Extract the [x, y] coordinate from the center of the cell holding the provided text.  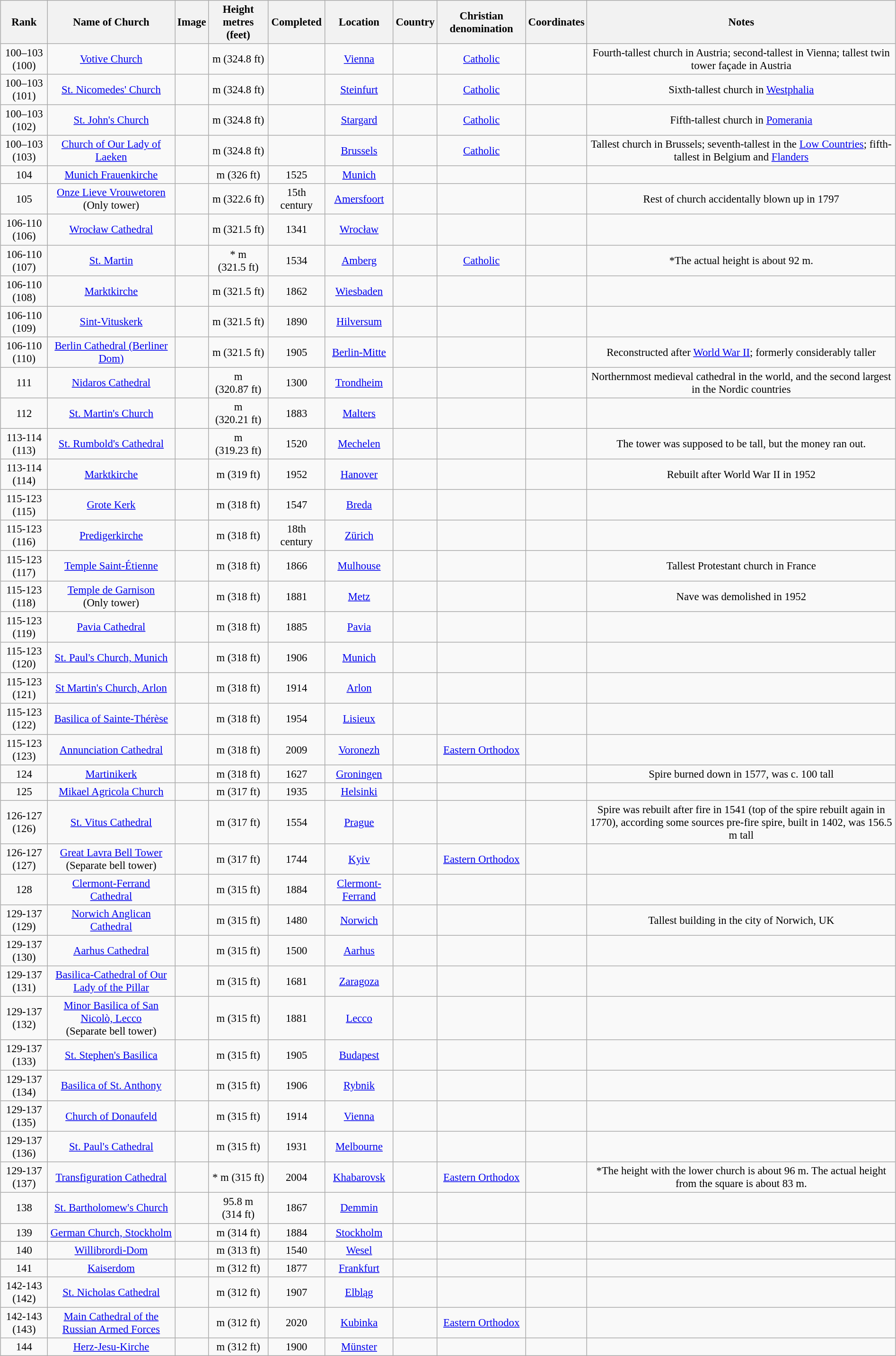
15th century [296, 199]
Temple de Garnison(Only tower) [111, 596]
St. Rumbold's Cathedral [111, 444]
115-123 (123) [24, 750]
Stargard [359, 120]
1900 [296, 1347]
100–103 (100) [24, 59]
Stockholm [359, 1232]
104 [24, 175]
Kyiv [359, 859]
1500 [296, 950]
1862 [296, 291]
Onze Lieve Vrouwetoren(Only tower) [111, 199]
Transfiguration Cathedral [111, 1178]
Rebuilt after World War II in 1952 [741, 474]
106-110 (110) [24, 352]
129-137 (133) [24, 1055]
Completed [296, 22]
Herz-Jesu-Kirche [111, 1347]
Breda [359, 505]
Sint-Vituskerk [111, 322]
Pavia [359, 628]
1907 [296, 1292]
1952 [296, 474]
1877 [296, 1268]
m (319 ft) [238, 474]
115-123 (119) [24, 628]
Wesel [359, 1250]
Christian denomination [482, 22]
Berlin-Mitte [359, 352]
115-123 (122) [24, 718]
m (322.6 ft) [238, 199]
Zürich [359, 536]
106-110 (109) [24, 322]
St. Bartholomew's Church [111, 1208]
Church of Donaufeld [111, 1116]
Main Cathedral of the Russian Armed Forces [111, 1322]
124 [24, 774]
Lisieux [359, 718]
Zaragoza [359, 982]
128 [24, 890]
115-123 (121) [24, 688]
Demmin [359, 1208]
Nidaros Cathedral [111, 382]
1300 [296, 382]
Voronezh [359, 750]
1525 [296, 175]
2020 [296, 1322]
*The actual height is about 92 m. [741, 260]
1520 [296, 444]
Melbourne [359, 1147]
1744 [296, 859]
Norwich Anglican Cathedral [111, 920]
129-137 (134) [24, 1086]
1681 [296, 982]
1341 [296, 230]
Basilica of Sainte-Thérèse [111, 718]
Steinfurt [359, 90]
Münster [359, 1347]
Hanover [359, 474]
m (314 ft) [238, 1232]
Clermont-Ferrand Cathedral [111, 890]
Kubinka [359, 1322]
St. Nicholas Cathedral [111, 1292]
Heightmetres (feet) [238, 22]
141 [24, 1268]
Budapest [359, 1055]
Rank [24, 22]
139 [24, 1232]
100–103 (102) [24, 120]
Location [359, 22]
St Martin's Church, Arlon [111, 688]
1867 [296, 1208]
Sixth-tallest church in Westphalia [741, 90]
129-137 (132) [24, 1018]
Predigerkirche [111, 536]
129-137 (135) [24, 1116]
129-137 (129) [24, 920]
Elbląg [359, 1292]
Arlon [359, 688]
129-137 (137) [24, 1178]
Notes [741, 22]
Khabarovsk [359, 1178]
1885 [296, 628]
129-137 (130) [24, 950]
125 [24, 791]
Aarhus [359, 950]
m (326 ft) [238, 175]
Groningen [359, 774]
Metz [359, 596]
106-110 (108) [24, 291]
Votive Church [111, 59]
St. Paul's Church, Munich [111, 658]
Image [192, 22]
95.8 m (314 ft) [238, 1208]
144 [24, 1347]
St. Paul's Cathedral [111, 1147]
Reconstructed after World War II; formerly considerably taller [741, 352]
1480 [296, 920]
St. Stephen's Basilica [111, 1055]
Malters [359, 413]
Prague [359, 822]
St. John's Church [111, 120]
Rest of church accidentally blown up in 1797 [741, 199]
Minor Basilica of San Nicolò, Lecco(Separate bell tower) [111, 1018]
Temple Saint-Étienne [111, 566]
142-143 (143) [24, 1322]
Mulhouse [359, 566]
2004 [296, 1178]
1627 [296, 774]
Helsinki [359, 791]
Name of Church [111, 22]
115-123 (120) [24, 658]
St. Martin [111, 260]
126-127 (126) [24, 822]
m (320.21 ft) [238, 413]
The tower was supposed to be tall, but the money ran out. [741, 444]
Tallest building in the city of Norwich, UK [741, 920]
Trondheim [359, 382]
Frankfurt [359, 1268]
2009 [296, 750]
Pavia Cathedral [111, 628]
*The height with the lower church is about 96 m. The actual height from the square is about 83 m. [741, 1178]
Grote Kerk [111, 505]
Wiesbaden [359, 291]
Clermont-Ferrand [359, 890]
115-123 (115) [24, 505]
113-114 (114) [24, 474]
St. Martin's Church [111, 413]
Coordinates [556, 22]
Tallest Protestant church in France [741, 566]
129-137 (131) [24, 982]
Nave was demolished in 1952 [741, 596]
Hilversum [359, 322]
111 [24, 382]
* m (315 ft) [238, 1178]
142-143 (142) [24, 1292]
1931 [296, 1147]
1935 [296, 791]
Berlin Cathedral (Berliner Dom) [111, 352]
18th century [296, 536]
Church of Our Lady of Laeken [111, 151]
100–103 (101) [24, 90]
St. Vitus Cathedral [111, 822]
Spire was rebuilt after fire in 1541 (top of the spire rebuilt again in 1770), according some sources pre-fire spire, built in 1402, was 156.5 m tall [741, 822]
Amberg [359, 260]
Aarhus Cathedral [111, 950]
m (319.23 ft) [238, 444]
112 [24, 413]
Northernmost medieval cathedral in the world, and the second largest in the Nordic countries [741, 382]
Amersfoort [359, 199]
1534 [296, 260]
Rybnik [359, 1086]
Brussels [359, 151]
Spire burned down in 1577, was c. 100 tall [741, 774]
1890 [296, 322]
Martinikerk [111, 774]
Basilica-Cathedral of Our Lady of the Pillar [111, 982]
m (320.87 ft) [238, 382]
1554 [296, 822]
Wrocław Cathedral [111, 230]
115-123 (116) [24, 536]
129-137 (136) [24, 1147]
140 [24, 1250]
Annunciation Cathedral [111, 750]
Basilica of St. Anthony [111, 1086]
m (313 ft) [238, 1250]
Mikael Agricola Church [111, 791]
Willibrordi-Dom [111, 1250]
St. Nicomedes' Church [111, 90]
115-123 (118) [24, 596]
* m (321.5 ft) [238, 260]
Munich Frauenkirche [111, 175]
105 [24, 199]
Mechelen [359, 444]
115-123 (117) [24, 566]
Fourth-tallest church in Austria; second-tallest in Vienna; tallest twin tower façade in Austria [741, 59]
German Church, Stockholm [111, 1232]
Great Lavra Bell Tower(Separate bell tower) [111, 859]
1866 [296, 566]
Tallest church in Brussels; seventh-tallest in the Low Countries; fifth-tallest in Belgium and Flanders [741, 151]
Kaiserdom [111, 1268]
106-110 (107) [24, 260]
Lecco [359, 1018]
1954 [296, 718]
126-127 (127) [24, 859]
1547 [296, 505]
1540 [296, 1250]
Wrocław [359, 230]
138 [24, 1208]
Country [415, 22]
113-114 (113) [24, 444]
Fifth-tallest church in Pomerania [741, 120]
106-110 (106) [24, 230]
1883 [296, 413]
Norwich [359, 920]
100–103 (103) [24, 151]
